Pinpoint the cell where the given text exists, returning its [x, y] midpoint coordinate. 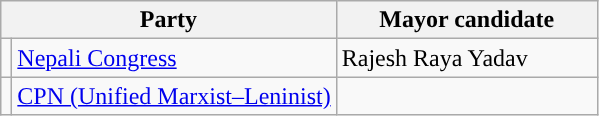
Party [168, 20]
Nepali Congress [174, 58]
Mayor candidate [466, 20]
CPN (Unified Marxist–Leninist) [174, 96]
Rajesh Raya Yadav [466, 58]
